Provide the [X, Y] coordinate of the cell's center where the given text is located.  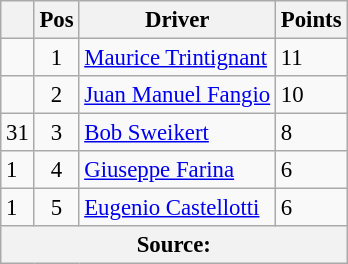
8 [312, 133]
5 [56, 208]
31 [18, 133]
Source: [174, 245]
Pos [56, 20]
Driver [178, 20]
Maurice Trintignant [178, 58]
11 [312, 58]
2 [56, 95]
Giuseppe Farina [178, 170]
Points [312, 20]
3 [56, 133]
Eugenio Castellotti [178, 208]
Bob Sweikert [178, 133]
4 [56, 170]
10 [312, 95]
Juan Manuel Fangio [178, 95]
